Extract the [x, y] coordinate from the center of the cell holding the provided text.  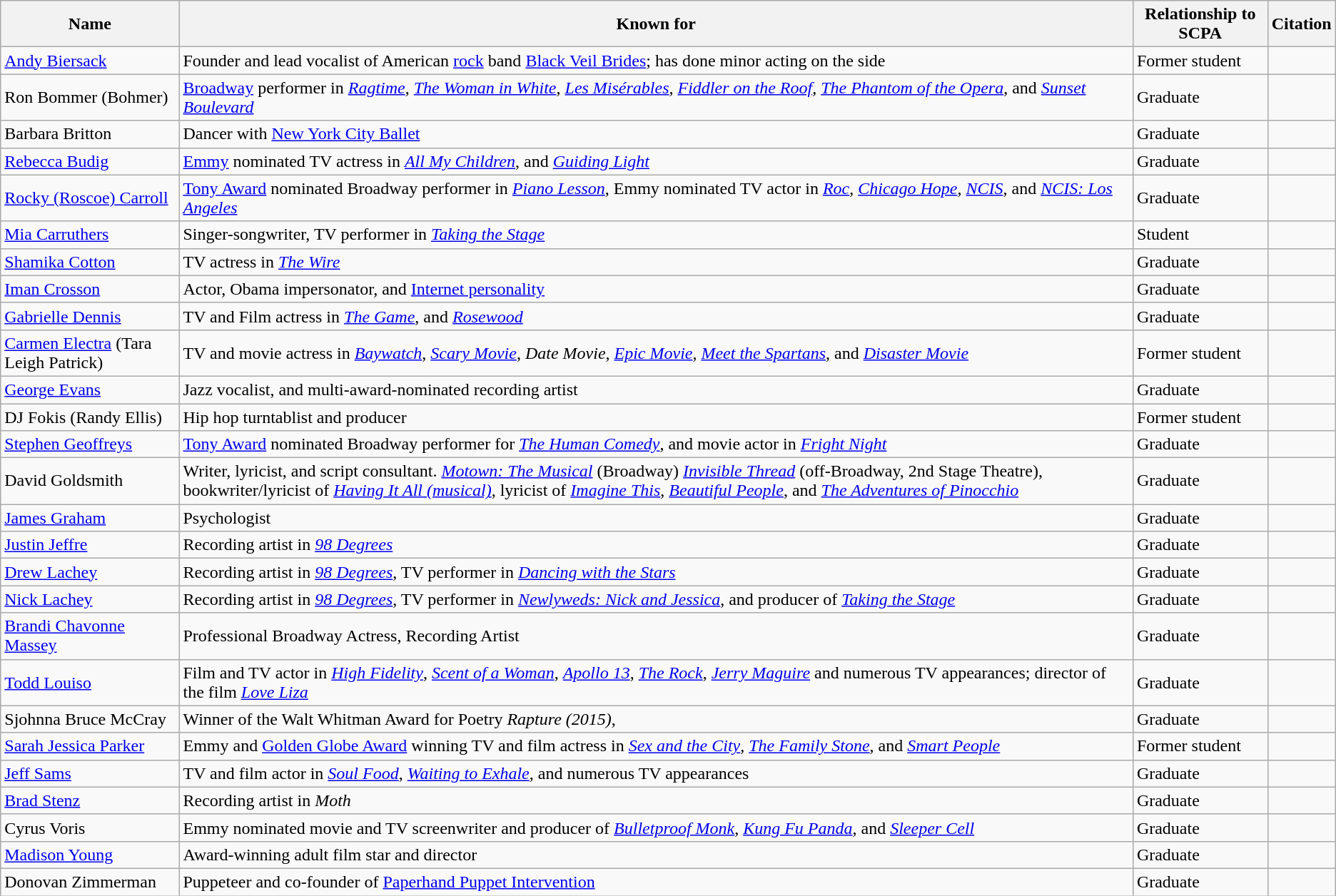
TV and film actor in Soul Food, Waiting to Exhale, and numerous TV appearances [656, 773]
Cyrus Voris [90, 828]
Student [1200, 235]
Professional Broadway Actress, Recording Artist [656, 636]
Madison Young [90, 855]
Dancer with New York City Ballet [656, 134]
Singer-songwriter, TV performer in Taking the Stage [656, 235]
TV and Film actress in The Game, and Rosewood [656, 316]
Hip hop turntablist and producer [656, 417]
Emmy nominated TV actress in All My Children, and Guiding Light [656, 161]
Emmy and Golden Globe Award winning TV and film actress in Sex and the City, The Family Stone, and Smart People [656, 746]
Winner of the Walt Whitman Award for Poetry Rapture (2015), [656, 719]
Jeff Sams [90, 773]
DJ Fokis (Randy Ellis) [90, 417]
Jazz vocalist, and multi-award-nominated recording artist [656, 390]
Film and TV actor in High Fidelity, Scent of a Woman, Apollo 13, The Rock, Jerry Maguire and numerous TV appearances; director of the film Love Liza [656, 682]
Known for [656, 24]
Gabrielle Dennis [90, 316]
Tony Award nominated Broadway performer in Piano Lesson, Emmy nominated TV actor in Roc, Chicago Hope, NCIS, and NCIS: Los Angeles [656, 198]
Recording artist in 98 Degrees, TV performer in Newlyweds: Nick and Jessica, and producer of Taking the Stage [656, 599]
TV and movie actress in Baywatch, Scary Movie, Date Movie, Epic Movie, Meet the Spartans, and Disaster Movie [656, 352]
Psychologist [656, 518]
Tony Award nominated Broadway performer for The Human Comedy, and movie actor in Fright Night [656, 444]
Mia Carruthers [90, 235]
David Goldsmith [90, 481]
Carmen Electra (Tara Leigh Patrick) [90, 352]
Todd Louiso [90, 682]
Founder and lead vocalist of American rock band Black Veil Brides; has done minor acting on the side [656, 61]
Shamika Cotton [90, 262]
Recording artist in 98 Degrees, TV performer in Dancing with the Stars [656, 572]
Rocky (Roscoe) Carroll [90, 198]
Name [90, 24]
Nick Lachey [90, 599]
Sjohnna Bruce McCray [90, 719]
Citation [1302, 24]
Drew Lachey [90, 572]
Actor, Obama impersonator, and Internet personality [656, 289]
Puppeteer and co-founder of Paperhand Puppet Intervention [656, 882]
Andy Biersack [90, 61]
Brandi Chavonne Massey [90, 636]
James Graham [90, 518]
Brad Stenz [90, 800]
Broadway performer in Ragtime, The Woman in White, Les Misérables, Fiddler on the Roof, The Phantom of the Opera, and Sunset Boulevard [656, 97]
Award-winning adult film star and director [656, 855]
Recording artist in Moth [656, 800]
Stephen Geoffreys [90, 444]
Donovan Zimmerman [90, 882]
Relationship to SCPA [1200, 24]
Rebecca Budig [90, 161]
Recording artist in 98 Degrees [656, 545]
George Evans [90, 390]
Emmy nominated movie and TV screenwriter and producer of Bulletproof Monk, Kung Fu Panda, and Sleeper Cell [656, 828]
Justin Jeffre [90, 545]
Sarah Jessica Parker [90, 746]
Ron Bommer (Bohmer) [90, 97]
Barbara Britton [90, 134]
Iman Crosson [90, 289]
TV actress in The Wire [656, 262]
